Extract the [X, Y] coordinate from the center of the cell holding the provided text.  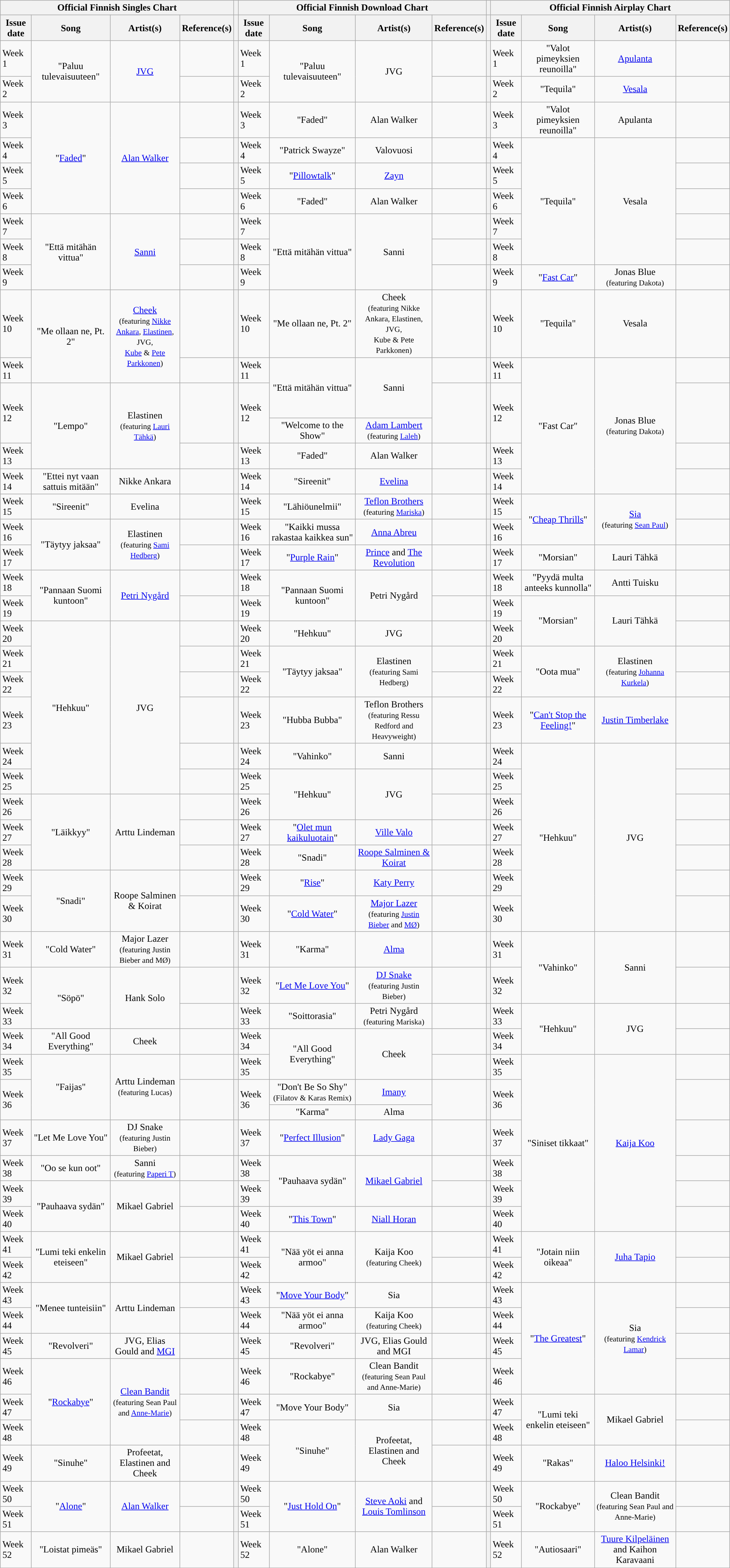
"Oota mua" [558, 671]
Sia(featuring Sean Paul) [635, 519]
"Just Hold On" [312, 1506]
"Cheap Thrills" [558, 519]
"Soittorasia" [312, 1016]
Anna Abreu [394, 532]
Arttu Lindeman(featuring Lucas) [145, 1087]
"Menee tunteisiin" [71, 1308]
Tuure Kilpeläinen and Kaihon Karavaani [635, 1550]
"Oo se kun oot" [71, 1168]
Prince and The Revolution [394, 558]
"Don't Be So Shy"(Filatov & Karas Remix) [312, 1092]
Justin Timberlake [635, 720]
Sia(featuring Kendrick Lamar) [635, 1338]
"Perfect Illusion" [312, 1137]
Teflon Brothers(featuring Mariska) [394, 507]
Imany [394, 1092]
Steve Aoki and Louis Tomlinson [394, 1506]
Sanni(featuring Paperi T) [145, 1168]
"Pyydä multa anteeks kunnolla" [558, 583]
"The Greatest" [558, 1338]
"Jotain niin oikeaa" [558, 1257]
Adam Lambert(featuring Laleh) [394, 431]
Niall Horan [394, 1219]
Valovuosi [394, 151]
"Lempo" [71, 426]
"Can't Stop the Feeling!" [558, 720]
"Läikkyy" [71, 832]
"Olet mun kaikuluotain" [312, 832]
Ville Valo [394, 832]
"Welcome to the Show" [312, 431]
Elastinen(featuring Johanna Kurkela) [635, 671]
Hank Solo [145, 998]
Lady Gaga [394, 1137]
"Purple Rain" [312, 558]
Official Finnish Download Chart [362, 8]
"Kaikki mussa rakastaa kaikkea sun" [312, 532]
Haloo Helsinki! [635, 1463]
Zayn [394, 175]
Katy Perry [394, 883]
"Lähiöunelmii" [312, 507]
Juha Tapio [635, 1257]
"Rise" [312, 883]
Kaija Koo [635, 1143]
"Siniset tikkaat" [558, 1143]
Petri Nygård(featuring Mariska) [394, 1016]
Official Finnish Singles Chart [117, 8]
"This Town" [312, 1219]
"Patrick Swayze" [312, 151]
Teflon Brothers(featuring Ressu Redford and Heavyweight) [394, 720]
"Loistat pimeäs" [71, 1550]
Elastinen(featuring Lauri Tähkä) [145, 426]
"Pillowtalk" [312, 175]
"Söpö" [71, 998]
"Hubba Bubba" [312, 720]
"Faijas" [71, 1087]
"Autiosaari" [558, 1550]
Official Finnish Airplay Chart [610, 8]
"Ettei nyt vaan sattuis mitään" [71, 481]
Nikke Ankara [145, 481]
Antti Tuisku [635, 583]
"Rakas" [558, 1463]
